For the text-containing cell, return its midpoint in [x, y] coordinate format. 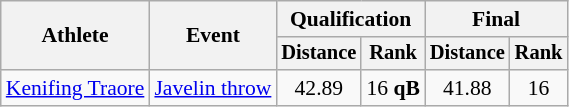
Athlete [76, 36]
16 qB [393, 88]
42.89 [318, 88]
Qualification [350, 19]
Kenifing Traore [76, 88]
41.88 [468, 88]
Event [212, 36]
Javelin throw [212, 88]
16 [539, 88]
Final [496, 19]
